Extract the [X, Y] coordinate from the center of the cell holding the provided text.  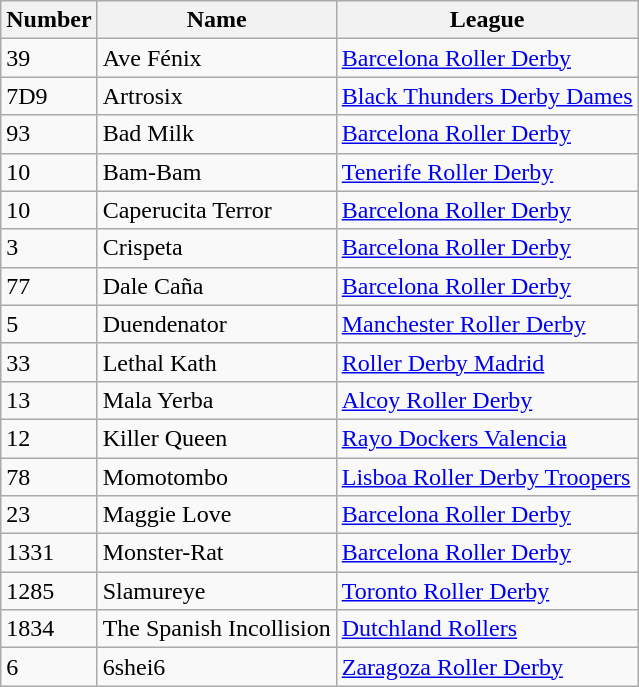
Dutchland Rollers [487, 629]
Momotombo [216, 477]
13 [49, 400]
Roller Derby Madrid [487, 362]
Alcoy Roller Derby [487, 400]
Slamureye [216, 591]
Caperucita Terror [216, 210]
Name [216, 20]
The Spanish Incollision [216, 629]
33 [49, 362]
6 [49, 667]
Tenerife Roller Derby [487, 172]
77 [49, 286]
Bam-Bam [216, 172]
Zaragoza Roller Derby [487, 667]
39 [49, 58]
Killer Queen [216, 438]
Number [49, 20]
Monster-Rat [216, 553]
3 [49, 248]
5 [49, 324]
Lisboa Roller Derby Troopers [487, 477]
Ave Fénix [216, 58]
Rayo Dockers Valencia [487, 438]
Mala Yerba [216, 400]
Black Thunders Derby Dames [487, 96]
Toronto Roller Derby [487, 591]
Maggie Love [216, 515]
1331 [49, 553]
Bad Milk [216, 134]
6shei6 [216, 667]
Dale Caña [216, 286]
Duendenator [216, 324]
1834 [49, 629]
Crispeta [216, 248]
Lethal Kath [216, 362]
League [487, 20]
12 [49, 438]
93 [49, 134]
7D9 [49, 96]
1285 [49, 591]
Manchester Roller Derby [487, 324]
78 [49, 477]
Artrosix [216, 96]
23 [49, 515]
